Identify which cell holds the provided text, then report its (x, y) central coordinate. 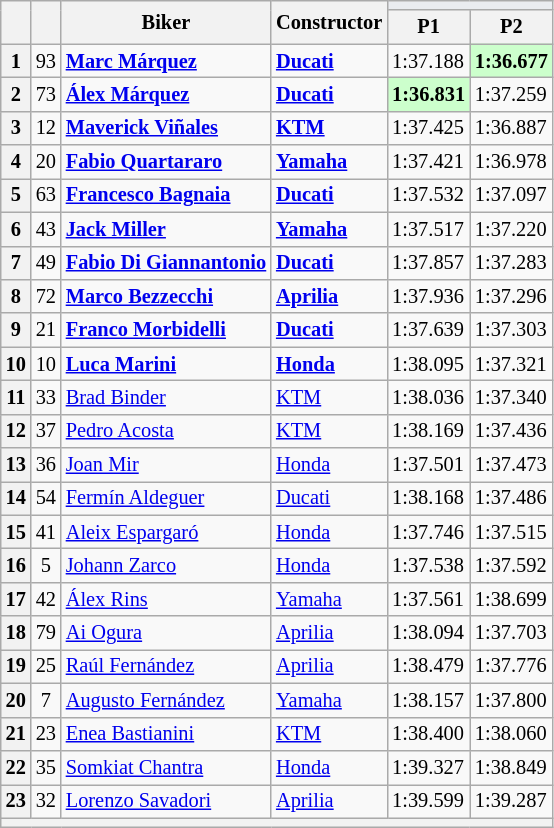
Álex Márquez (166, 94)
35 (46, 767)
4 (16, 162)
49 (46, 263)
79 (46, 633)
1:37.703 (512, 633)
25 (46, 666)
Aleix Espargaró (166, 532)
1:38.169 (428, 431)
19 (16, 666)
Marc Márquez (166, 61)
1:37.296 (512, 296)
1:37.857 (428, 263)
1:37.538 (428, 565)
1:38.400 (428, 734)
Franco Morbidelli (166, 330)
16 (16, 565)
18 (16, 633)
Raúl Fernández (166, 666)
1:38.060 (512, 734)
1:37.220 (512, 229)
36 (46, 465)
Álex Rins (166, 599)
1:37.340 (512, 397)
17 (16, 599)
1:37.321 (512, 364)
P1 (428, 27)
1:38.095 (428, 364)
Augusto Fernández (166, 700)
1:38.699 (512, 599)
1:37.746 (428, 532)
13 (16, 465)
9 (16, 330)
Luca Marini (166, 364)
93 (46, 61)
42 (46, 599)
Marco Bezzecchi (166, 296)
37 (46, 431)
Fabio Di Giannantonio (166, 263)
Fermín Aldeguer (166, 498)
1:37.592 (512, 565)
1:38.168 (428, 498)
32 (46, 801)
1:37.473 (512, 465)
1:37.532 (428, 195)
1:37.936 (428, 296)
1:38.849 (512, 767)
1:37.188 (428, 61)
1:39.599 (428, 801)
1:38.479 (428, 666)
Fabio Quartararo (166, 162)
1:37.561 (428, 599)
1:36.887 (512, 128)
1:37.303 (512, 330)
1:37.421 (428, 162)
33 (46, 397)
Jack Miller (166, 229)
Ai Ogura (166, 633)
Johann Zarco (166, 565)
Francesco Bagnaia (166, 195)
3 (16, 128)
73 (46, 94)
1:36.677 (512, 61)
11 (16, 397)
63 (46, 195)
43 (46, 229)
1:38.036 (428, 397)
Joan Mir (166, 465)
Biker (166, 22)
1:38.157 (428, 700)
1:39.327 (428, 767)
1:37.425 (428, 128)
1:36.831 (428, 94)
1:37.436 (512, 431)
1:37.097 (512, 195)
Maverick Viñales (166, 128)
54 (46, 498)
1:37.501 (428, 465)
1:37.776 (512, 666)
P2 (512, 27)
72 (46, 296)
1:37.800 (512, 700)
15 (16, 532)
1 (16, 61)
1:37.515 (512, 532)
1:37.517 (428, 229)
8 (16, 296)
14 (16, 498)
1:37.639 (428, 330)
41 (46, 532)
1:37.259 (512, 94)
1:37.486 (512, 498)
Pedro Acosta (166, 431)
1:36.978 (512, 162)
1:39.287 (512, 801)
Enea Bastianini (166, 734)
Brad Binder (166, 397)
2 (16, 94)
Constructor (329, 22)
Somkiat Chantra (166, 767)
Lorenzo Savadori (166, 801)
6 (16, 229)
1:37.283 (512, 263)
1:38.094 (428, 633)
22 (16, 767)
